Capture the cell that displays the provided text and extract its [x, y] central coordinate. 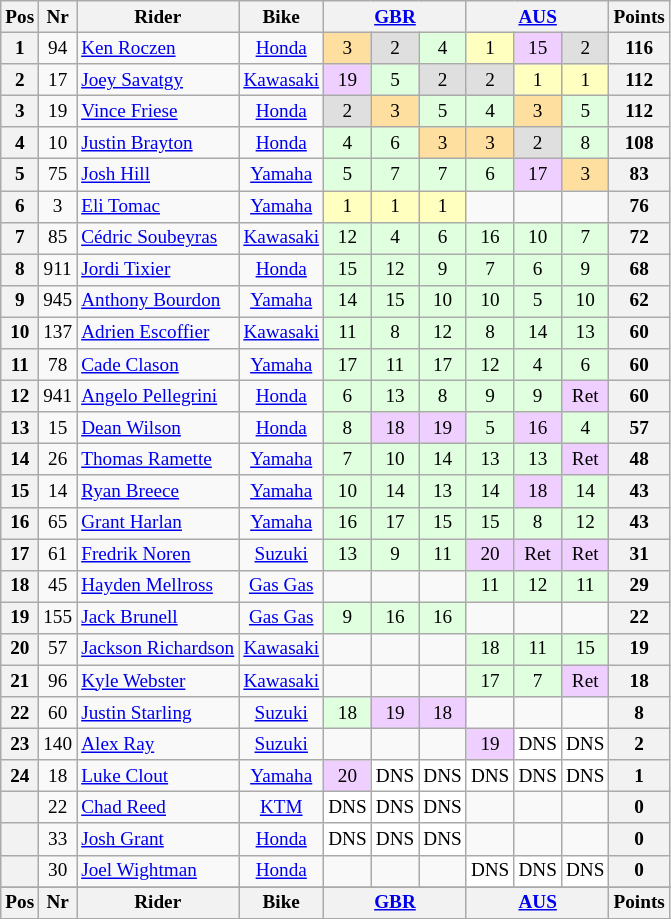
78 [58, 365]
Kyle Webster [158, 681]
Adrien Escoffier [158, 333]
KTM [282, 808]
72 [639, 238]
941 [58, 396]
65 [58, 523]
31 [639, 554]
Joey Savatgy [158, 80]
Jack Brunell [158, 618]
Justin Starling [158, 713]
116 [639, 48]
75 [58, 175]
Grant Harlan [158, 523]
Fredrik Noren [158, 554]
Vince Friese [158, 111]
Josh Grant [158, 839]
26 [58, 460]
48 [639, 460]
945 [58, 301]
33 [58, 839]
Thomas Ramette [158, 460]
Jackson Richardson [158, 649]
Anthony Bourdon [158, 301]
Eli Tomac [158, 206]
Ryan Breece [158, 491]
Jordi Tixier [158, 270]
Hayden Mellross [158, 586]
96 [58, 681]
Cade Clason [158, 365]
Chad Reed [158, 808]
62 [639, 301]
85 [58, 238]
Ken Roczen [158, 48]
94 [58, 48]
Cédric Soubeyras [158, 238]
911 [58, 270]
23 [20, 744]
Dean Wilson [158, 428]
Justin Brayton [158, 143]
45 [58, 586]
108 [639, 143]
137 [58, 333]
21 [20, 681]
30 [58, 871]
83 [639, 175]
Luke Clout [158, 776]
29 [639, 586]
68 [639, 270]
Angelo Pellegrini [158, 396]
155 [58, 618]
Josh Hill [158, 175]
Joel Wightman [158, 871]
140 [58, 744]
Alex Ray [158, 744]
76 [639, 206]
61 [58, 554]
24 [20, 776]
